Scan for the cell matching the given text and deliver its (x, y) coordinate at center. 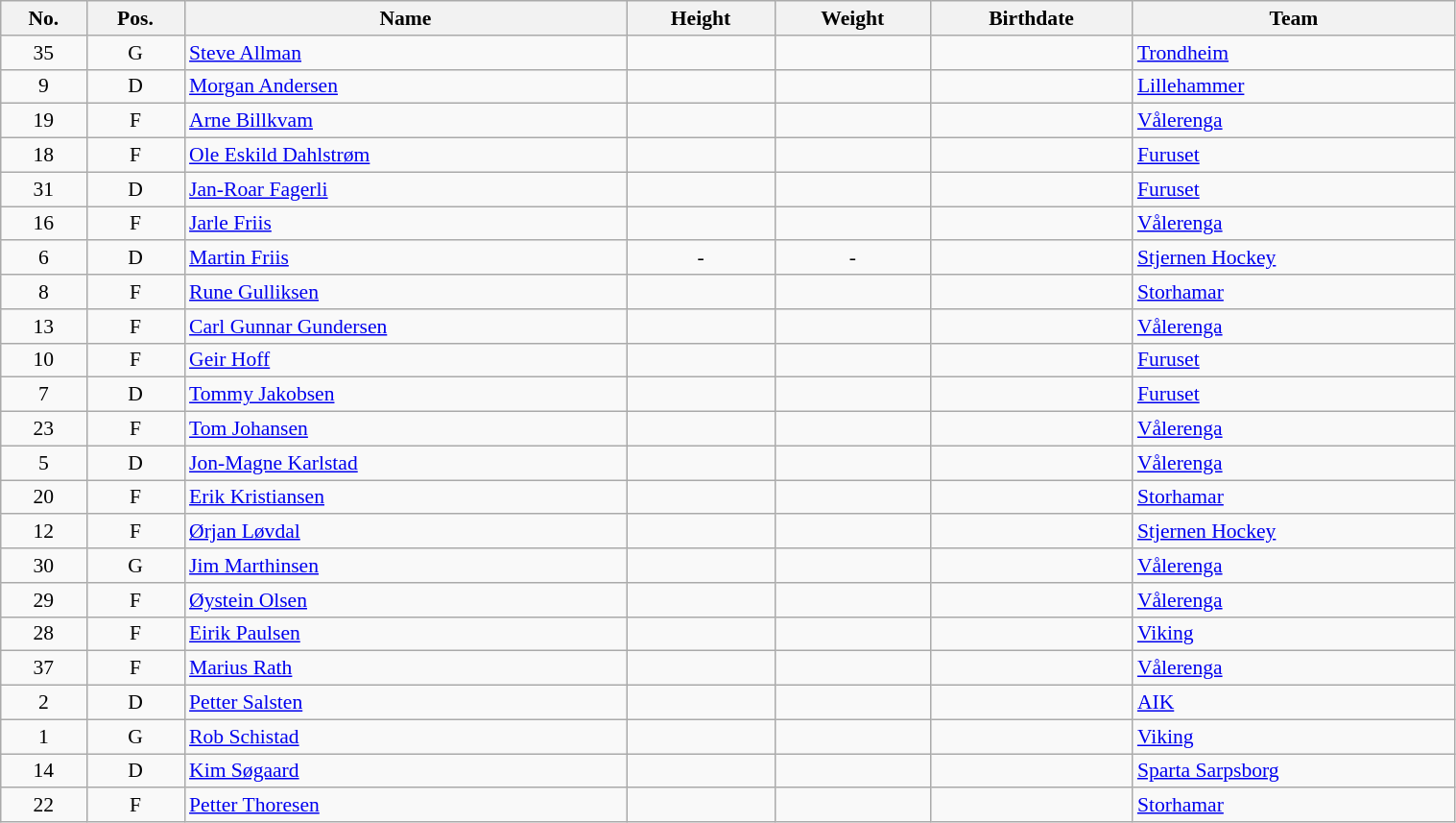
31 (44, 189)
8 (44, 292)
AIK (1294, 703)
Tommy Jakobsen (405, 395)
22 (44, 806)
10 (44, 360)
Martin Friis (405, 258)
Sparta Sarpsborg (1294, 771)
Erik Kristiansen (405, 497)
Height (701, 18)
19 (44, 121)
18 (44, 156)
37 (44, 668)
Rob Schistad (405, 737)
Rune Gulliksen (405, 292)
Ole Eskild Dahlstrøm (405, 156)
Trondheim (1294, 53)
Pos. (135, 18)
9 (44, 86)
Carl Gunnar Gundersen (405, 327)
Team (1294, 18)
29 (44, 600)
5 (44, 463)
Eirik Paulsen (405, 634)
14 (44, 771)
1 (44, 737)
Marius Rath (405, 668)
Tom Johansen (405, 429)
Geir Hoff (405, 360)
Morgan Andersen (405, 86)
30 (44, 566)
12 (44, 532)
Jim Marthinsen (405, 566)
16 (44, 224)
7 (44, 395)
Arne Billkvam (405, 121)
Øystein Olsen (405, 600)
Name (405, 18)
Petter Thoresen (405, 806)
Lillehammer (1294, 86)
Birthdate (1031, 18)
Kim Søgaard (405, 771)
Steve Allman (405, 53)
Weight (852, 18)
2 (44, 703)
35 (44, 53)
Jarle Friis (405, 224)
Jon-Magne Karlstad (405, 463)
20 (44, 497)
No. (44, 18)
13 (44, 327)
28 (44, 634)
6 (44, 258)
Jan-Roar Fagerli (405, 189)
Ørjan Løvdal (405, 532)
Petter Salsten (405, 703)
23 (44, 429)
